From the cell containing the given text, extract its center point as (x, y) coordinate. 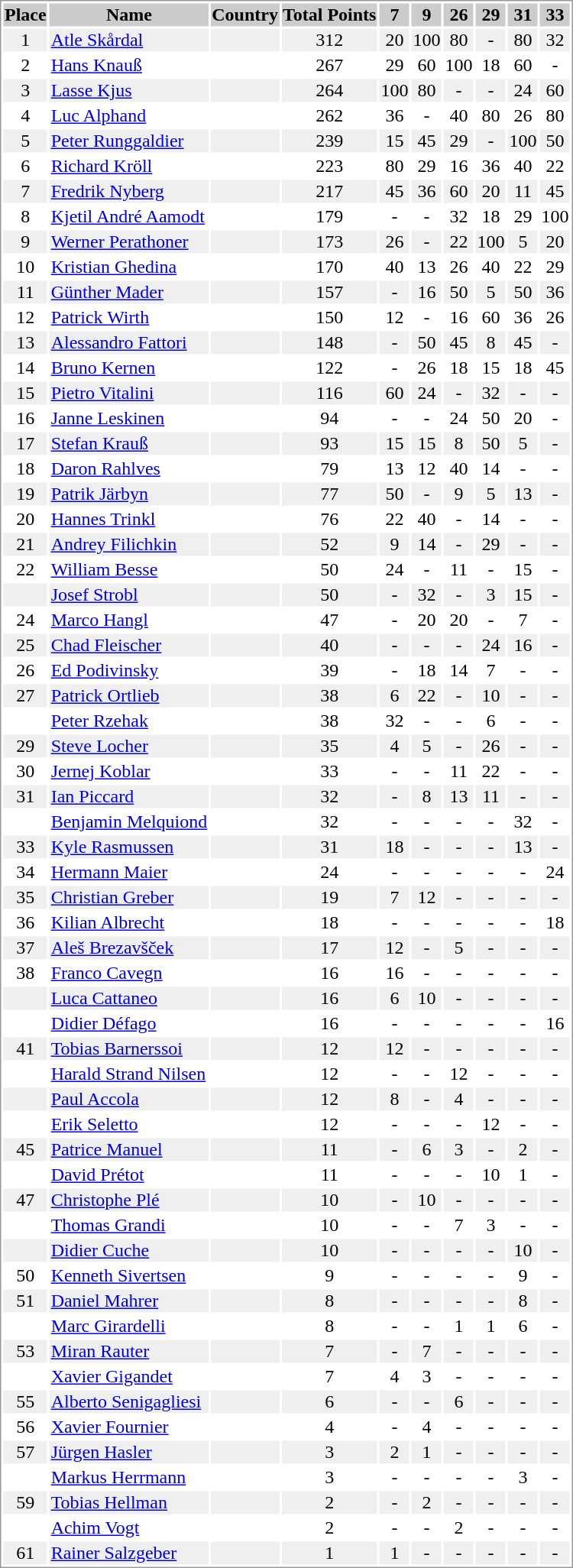
Aleš Brezavšček (129, 948)
Alessandro Fattori (129, 343)
William Besse (129, 569)
Harald Strand Nilsen (129, 1074)
39 (329, 670)
52 (329, 545)
Bruno Kernen (129, 368)
267 (329, 65)
Patrice Manuel (129, 1150)
Jürgen Hasler (129, 1453)
Marc Girardelli (129, 1326)
Patrik Järbyn (129, 494)
Josef Strobl (129, 595)
312 (329, 40)
57 (25, 1453)
Achim Vogt (129, 1528)
77 (329, 494)
Luc Alphand (129, 115)
Kjetil André Aamodt (129, 216)
Ian Piccard (129, 797)
Kyle Rasmussen (129, 847)
Hans Knauß (129, 65)
Hannes Trinkl (129, 519)
59 (25, 1503)
239 (329, 141)
223 (329, 166)
179 (329, 216)
Name (129, 15)
Janne Leskinen (129, 418)
79 (329, 468)
170 (329, 267)
Xavier Gigandet (129, 1376)
Didier Défago (129, 1023)
Kenneth Sivertsen (129, 1275)
Luca Cattaneo (129, 999)
Ed Podivinsky (129, 670)
Daron Rahlves (129, 468)
Lasse Kjus (129, 91)
Werner Perathoner (129, 242)
Pietro Vitalini (129, 394)
148 (329, 343)
264 (329, 91)
122 (329, 368)
Peter Rzehak (129, 721)
37 (25, 948)
262 (329, 115)
55 (25, 1402)
157 (329, 293)
Alberto Senigagliesi (129, 1402)
Place (25, 15)
Marco Hangl (129, 620)
150 (329, 317)
Benjamin Melquiond (129, 821)
Steve Locher (129, 747)
Daniel Mahrer (129, 1301)
Jernej Koblar (129, 771)
30 (25, 771)
Günther Mader (129, 293)
Total Points (329, 15)
Peter Runggaldier (129, 141)
Franco Cavegn (129, 973)
Chad Fleischer (129, 646)
Andrey Filichkin (129, 545)
25 (25, 646)
Atle Skårdal (129, 40)
Christian Greber (129, 898)
51 (25, 1301)
Fredrik Nyberg (129, 192)
Hermann Maier (129, 872)
76 (329, 519)
Kristian Ghedina (129, 267)
Christophe Plé (129, 1200)
94 (329, 418)
Miran Rauter (129, 1352)
Country (245, 15)
34 (25, 872)
Paul Accola (129, 1100)
David Prétot (129, 1174)
56 (25, 1427)
Erik Seletto (129, 1124)
93 (329, 444)
Tobias Barnerssoi (129, 1049)
217 (329, 192)
Patrick Wirth (129, 317)
Rainer Salzgeber (129, 1553)
53 (25, 1352)
Thomas Grandi (129, 1225)
Richard Kröll (129, 166)
Didier Cuche (129, 1251)
Markus Herrmann (129, 1477)
21 (25, 545)
41 (25, 1049)
Xavier Fournier (129, 1427)
Patrick Ortlieb (129, 696)
Tobias Hellman (129, 1503)
Stefan Krauß (129, 444)
116 (329, 394)
61 (25, 1553)
27 (25, 696)
173 (329, 242)
Kilian Albrecht (129, 922)
